Determine the [X, Y] coordinate at the center of the cell enclosing the given text.  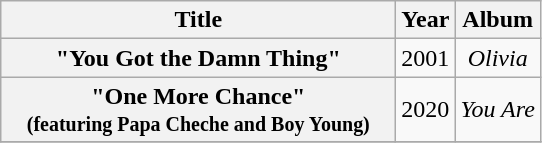
Title [198, 20]
2020 [426, 110]
Year [426, 20]
You Are [498, 110]
2001 [426, 58]
"You Got the Damn Thing" [198, 58]
Olivia [498, 58]
"One More Chance" (featuring Papa Cheche and Boy Young) [198, 110]
Album [498, 20]
